Search for the cell housing the specified text and yield its (X, Y) center coordinate. 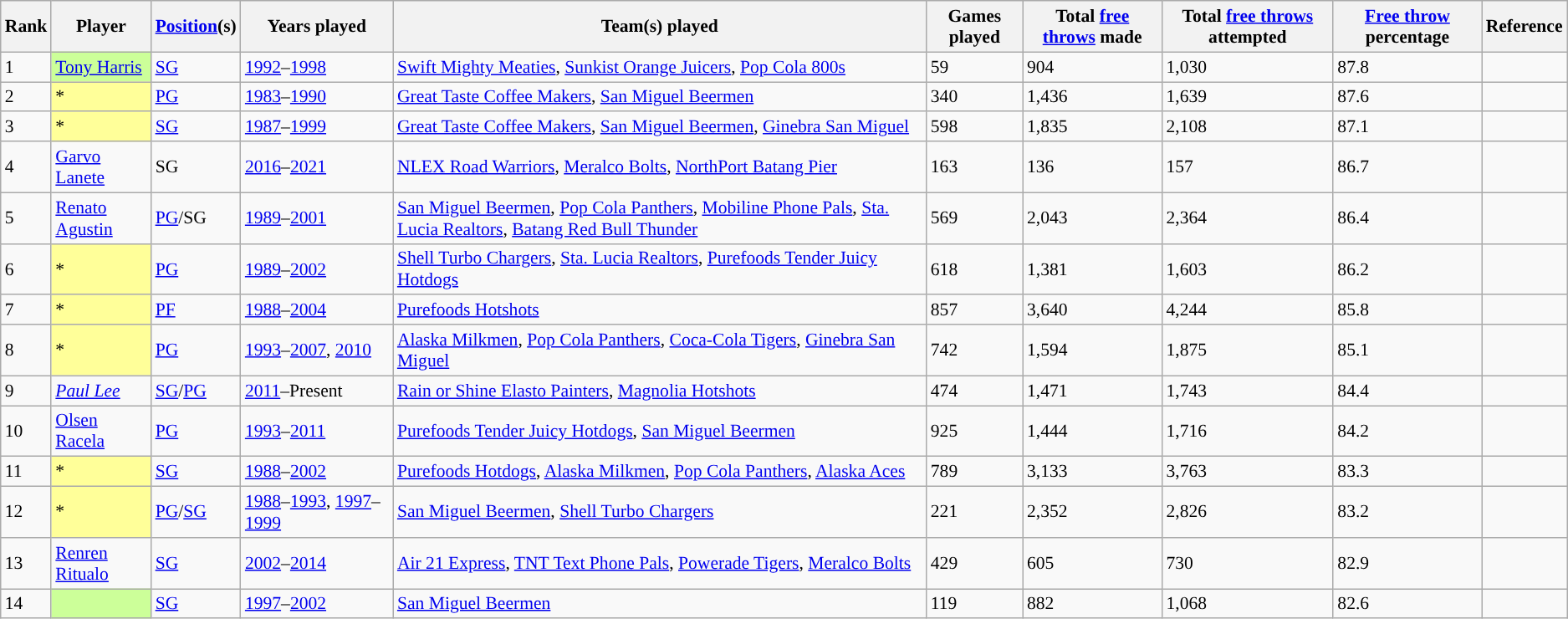
San Miguel Beermen, Pop Cola Panthers, Mobiline Phone Pals, Sta. Lucia Realtors, Batang Red Bull Thunder (660, 217)
Rain or Shine Elasto Painters, Magnolia Hotshots (660, 391)
4 (27, 167)
730 (1248, 564)
SG/PG (196, 391)
1989–2002 (317, 269)
86.2 (1407, 269)
Free throw percentage (1407, 27)
Great Taste Coffee Makers, San Miguel Beermen (660, 97)
Purefoods Hotshots (660, 310)
2,043 (1092, 217)
3,640 (1092, 310)
3,133 (1092, 472)
Team(s) played (660, 27)
1,875 (1248, 350)
Total free throws made (1092, 27)
598 (975, 127)
82.6 (1407, 604)
84.4 (1407, 391)
2,108 (1248, 127)
2,352 (1092, 512)
1,639 (1248, 97)
474 (975, 391)
Swift Mighty Meaties, Sunkist Orange Juicers, Pop Cola 800s (660, 67)
Reference (1525, 27)
Purefoods Hotdogs, Alaska Milkmen, Pop Cola Panthers, Alaska Aces (660, 472)
1,743 (1248, 391)
119 (975, 604)
82.9 (1407, 564)
2016–2021 (317, 167)
1988–2002 (317, 472)
Air 21 Express, TNT Text Phone Pals, Powerade Tigers, Meralco Bolts (660, 564)
5 (27, 217)
Olsen Racela (100, 432)
87.6 (1407, 97)
PF (196, 310)
85.1 (1407, 350)
NLEX Road Warriors, Meralco Bolts, NorthPort Batang Pier (660, 167)
1983–1990 (317, 97)
1,603 (1248, 269)
Garvo Lanete (100, 167)
569 (975, 217)
85.8 (1407, 310)
7 (27, 310)
2,364 (1248, 217)
1993–2011 (317, 432)
1,381 (1092, 269)
1,030 (1248, 67)
83.2 (1407, 512)
Alaska Milkmen, Pop Cola Panthers, Coca-Cola Tigers, Ginebra San Miguel (660, 350)
2 (27, 97)
Purefoods Tender Juicy Hotdogs, San Miguel Beermen (660, 432)
1989–2001 (317, 217)
904 (1092, 67)
8 (27, 350)
Shell Turbo Chargers, Sta. Lucia Realtors, Purefoods Tender Juicy Hotdogs (660, 269)
2002–2014 (317, 564)
157 (1248, 167)
618 (975, 269)
14 (27, 604)
925 (975, 432)
1,594 (1092, 350)
1988–1993, 1997–1999 (317, 512)
Player (100, 27)
1,471 (1092, 391)
Great Taste Coffee Makers, San Miguel Beermen, Ginebra San Miguel (660, 127)
11 (27, 472)
221 (975, 512)
Years played (317, 27)
6 (27, 269)
4,244 (1248, 310)
2011–Present (317, 391)
1997–2002 (317, 604)
789 (975, 472)
3 (27, 127)
1988–2004 (317, 310)
Renren Ritualo (100, 564)
1987–1999 (317, 127)
340 (975, 97)
1,436 (1092, 97)
742 (975, 350)
Renato Agustin (100, 217)
1993–2007, 2010 (317, 350)
605 (1092, 564)
Tony Harris (100, 67)
1,068 (1248, 604)
429 (975, 564)
3,763 (1248, 472)
10 (27, 432)
Rank (27, 27)
13 (27, 564)
Total free throws attempted (1248, 27)
163 (975, 167)
83.3 (1407, 472)
87.1 (1407, 127)
84.2 (1407, 432)
San Miguel Beermen (660, 604)
1,835 (1092, 127)
Paul Lee (100, 391)
1,444 (1092, 432)
882 (1092, 604)
87.8 (1407, 67)
2,826 (1248, 512)
12 (27, 512)
857 (975, 310)
1 (27, 67)
1992–1998 (317, 67)
Games played (975, 27)
86.4 (1407, 217)
136 (1092, 167)
59 (975, 67)
Position(s) (196, 27)
9 (27, 391)
San Miguel Beermen, Shell Turbo Chargers (660, 512)
1,716 (1248, 432)
86.7 (1407, 167)
